For the text-containing cell, return its midpoint in [x, y] coordinate format. 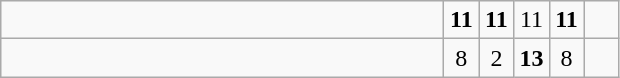
13 [532, 58]
2 [496, 58]
